Provide the [x, y] coordinate of the cell's center where the given text is located.  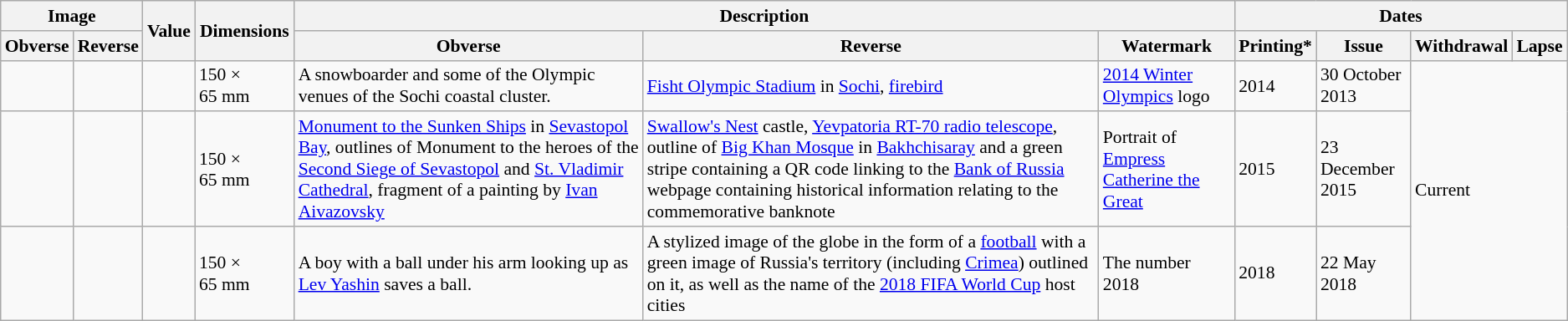
Image [72, 16]
2014 Winter Olympics logo [1167, 85]
Issue [1363, 46]
2014 [1275, 85]
2015 [1275, 170]
A boy with a ball under his arm looking up as Lev Yashin saves a ball. [468, 273]
23 December 2015 [1363, 170]
The number 2018 [1167, 273]
Description [764, 16]
Dimensions [244, 30]
Dates [1400, 16]
Withdrawal [1462, 46]
A snowboarder and some of the Olympic venues of the Sochi coastal cluster. [468, 85]
Current [1489, 191]
Value [169, 30]
2018 [1275, 273]
Lapse [1539, 46]
Fisht Olympic Stadium in Sochi, firebird [871, 85]
22 May 2018 [1363, 273]
Watermark [1167, 46]
Portrait of Empress Catherine the Great [1167, 170]
Printing* [1275, 46]
30 October 2013 [1363, 85]
